Identify which cell holds the provided text, then report its [X, Y] central coordinate. 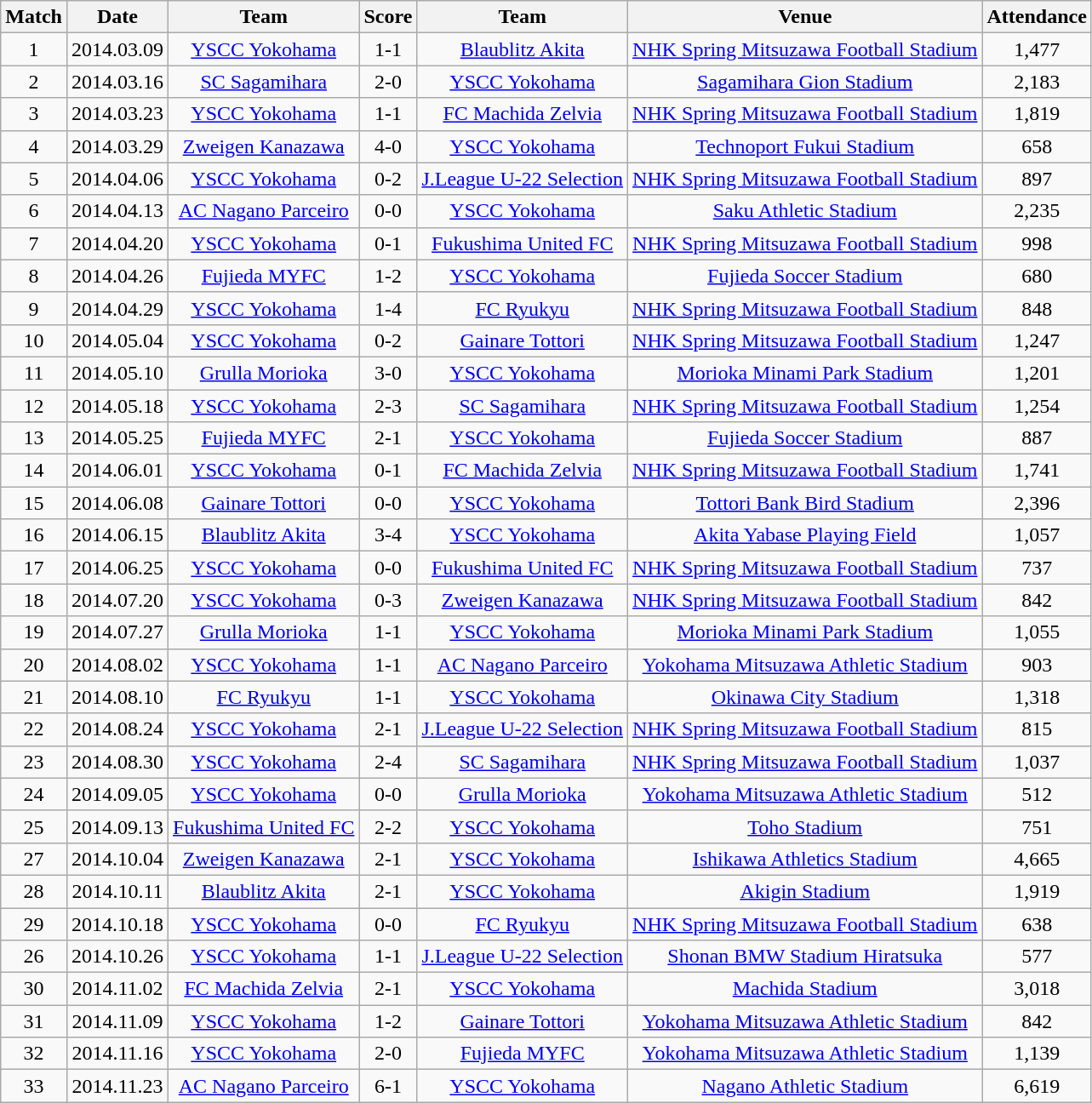
2014.06.25 [117, 568]
29 [34, 923]
2014.03.23 [117, 114]
25 [34, 826]
1-4 [388, 308]
Technoport Fukui Stadium [805, 146]
3,018 [1037, 989]
1,037 [1037, 762]
Saku Athletic Stadium [805, 211]
Machida Stadium [805, 989]
26 [34, 957]
21 [34, 697]
2014.08.02 [117, 665]
2014.10.18 [117, 923]
Date [117, 17]
2-2 [388, 826]
815 [1037, 729]
18 [34, 600]
998 [1037, 243]
577 [1037, 957]
27 [34, 859]
848 [1037, 308]
512 [1037, 794]
751 [1037, 826]
3 [34, 114]
8 [34, 276]
6,619 [1037, 1086]
2014.06.08 [117, 503]
1,919 [1037, 891]
16 [34, 535]
737 [1037, 568]
2014.08.24 [117, 729]
14 [34, 471]
23 [34, 762]
2014.08.10 [117, 697]
2014.08.30 [117, 762]
Score [388, 17]
30 [34, 989]
2014.09.05 [117, 794]
24 [34, 794]
0-3 [388, 600]
17 [34, 568]
Akigin Stadium [805, 891]
1,055 [1037, 632]
1,247 [1037, 340]
2014.04.06 [117, 179]
Nagano Athletic Stadium [805, 1086]
2,183 [1037, 82]
32 [34, 1054]
2014.03.16 [117, 82]
658 [1037, 146]
2014.11.23 [117, 1086]
Akita Yabase Playing Field [805, 535]
2014.04.13 [117, 211]
2,235 [1037, 211]
Sagamihara Gion Stadium [805, 82]
15 [34, 503]
6-1 [388, 1086]
2 [34, 82]
6 [34, 211]
2014.04.20 [117, 243]
11 [34, 373]
2014.11.16 [117, 1054]
4 [34, 146]
Shonan BMW Stadium Hiratsuka [805, 957]
2-3 [388, 406]
1,201 [1037, 373]
2014.04.26 [117, 276]
13 [34, 438]
2014.03.09 [117, 49]
9 [34, 308]
1,139 [1037, 1054]
Ishikawa Athletics Stadium [805, 859]
2014.05.10 [117, 373]
2014.09.13 [117, 826]
1,254 [1037, 406]
7 [34, 243]
2014.03.29 [117, 146]
4,665 [1037, 859]
2014.06.15 [117, 535]
Tottori Bank Bird Stadium [805, 503]
638 [1037, 923]
33 [34, 1086]
2014.10.04 [117, 859]
20 [34, 665]
10 [34, 340]
Venue [805, 17]
1 [34, 49]
2014.05.18 [117, 406]
2014.04.29 [117, 308]
Attendance [1037, 17]
Toho Stadium [805, 826]
2014.10.26 [117, 957]
4-0 [388, 146]
680 [1037, 276]
Match [34, 17]
31 [34, 1021]
5 [34, 179]
2-4 [388, 762]
19 [34, 632]
1,741 [1037, 471]
28 [34, 891]
22 [34, 729]
1,318 [1037, 697]
2014.05.25 [117, 438]
1,057 [1037, 535]
2014.10.11 [117, 891]
887 [1037, 438]
3-0 [388, 373]
2014.05.04 [117, 340]
1,477 [1037, 49]
2014.11.02 [117, 989]
2014.07.20 [117, 600]
1,819 [1037, 114]
2,396 [1037, 503]
2014.07.27 [117, 632]
903 [1037, 665]
3-4 [388, 535]
12 [34, 406]
2014.06.01 [117, 471]
Okinawa City Stadium [805, 697]
897 [1037, 179]
2014.11.09 [117, 1021]
